Detect which cell encompasses the target text, then output its [X, Y] center coordinate. 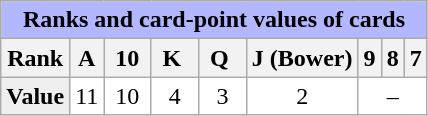
Rank [36, 58]
– [392, 96]
A [87, 58]
J (Bower) [302, 58]
7 [416, 58]
Value [36, 96]
9 [370, 58]
2 [302, 96]
8 [392, 58]
3 [223, 96]
Ranks and card-point values of cards [214, 20]
11 [87, 96]
Q [223, 58]
K [175, 58]
4 [175, 96]
